Return [x, y] of the center of cell containing provided text 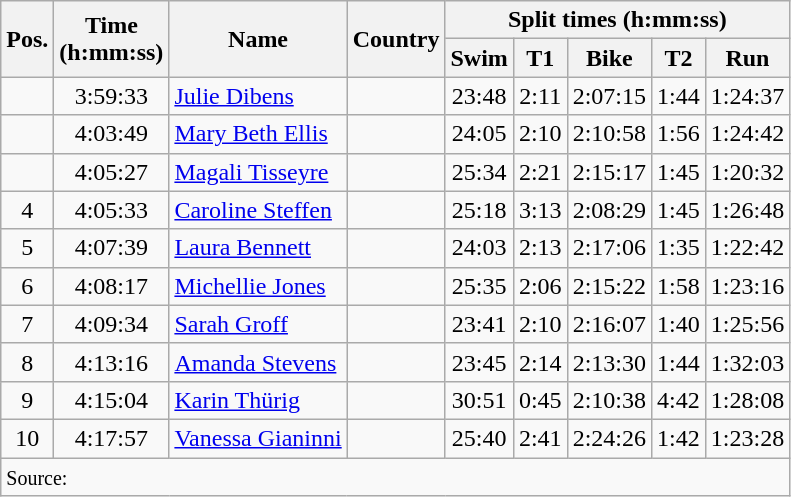
Vanessa Gianinni [258, 438]
Source: [396, 477]
23:41 [479, 324]
2:24:26 [609, 438]
30:51 [479, 400]
23:45 [479, 362]
Julie Dibens [258, 96]
2:15:17 [609, 172]
2:10:38 [609, 400]
24:05 [479, 134]
4:17:57 [112, 438]
1:20:32 [747, 172]
Michellie Jones [258, 286]
5 [28, 248]
T1 [540, 58]
2:15:22 [609, 286]
2:10:58 [609, 134]
10 [28, 438]
9 [28, 400]
Sarah Groff [258, 324]
2:08:29 [609, 210]
1:40 [679, 324]
Bike [609, 58]
Split times (h:mm:ss) [618, 20]
1:56 [679, 134]
Pos. [28, 39]
Caroline Steffen [258, 210]
1:32:03 [747, 362]
3:13 [540, 210]
2:17:06 [609, 248]
Laura Bennett [258, 248]
Country [396, 39]
8 [28, 362]
2:16:07 [609, 324]
4:42 [679, 400]
4:13:16 [112, 362]
0:45 [540, 400]
2:41 [540, 438]
2:14 [540, 362]
25:40 [479, 438]
1:22:42 [747, 248]
4:05:27 [112, 172]
T2 [679, 58]
3:59:33 [112, 96]
4:09:34 [112, 324]
2:13 [540, 248]
Karin Thürig [258, 400]
2:13:30 [609, 362]
7 [28, 324]
2:07:15 [609, 96]
4:15:04 [112, 400]
6 [28, 286]
1:23:28 [747, 438]
4:05:33 [112, 210]
Name [258, 39]
1:24:42 [747, 134]
25:35 [479, 286]
1:24:37 [747, 96]
25:18 [479, 210]
2:11 [540, 96]
1:25:56 [747, 324]
Magali Tisseyre [258, 172]
1:42 [679, 438]
1:23:16 [747, 286]
Time(h:mm:ss) [112, 39]
1:28:08 [747, 400]
Amanda Stevens [258, 362]
Swim [479, 58]
4:08:17 [112, 286]
4:03:49 [112, 134]
Mary Beth Ellis [258, 134]
2:21 [540, 172]
1:35 [679, 248]
4 [28, 210]
2:06 [540, 286]
24:03 [479, 248]
1:26:48 [747, 210]
Run [747, 58]
23:48 [479, 96]
25:34 [479, 172]
4:07:39 [112, 248]
1:58 [679, 286]
